Pinpoint the cell where the given text exists, returning its [x, y] midpoint coordinate. 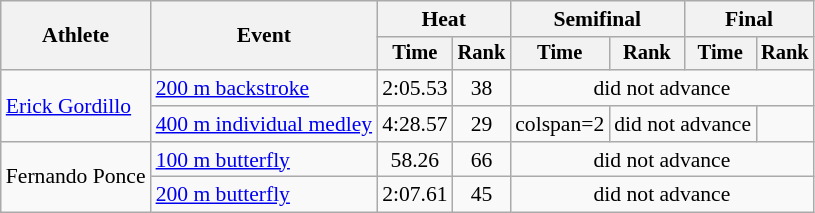
2:05.53 [414, 88]
58.26 [414, 160]
29 [482, 124]
45 [482, 195]
colspan=2 [560, 124]
Final [748, 19]
200 m butterfly [264, 195]
2:07.61 [414, 195]
Erick Gordillo [76, 106]
Semifinal [597, 19]
Fernando Ponce [76, 178]
200 m backstroke [264, 88]
400 m individual medley [264, 124]
Athlete [76, 36]
4:28.57 [414, 124]
Heat [444, 19]
Event [264, 36]
100 m butterfly [264, 160]
38 [482, 88]
66 [482, 160]
